Capture the cell that displays the provided text and extract its [x, y] central coordinate. 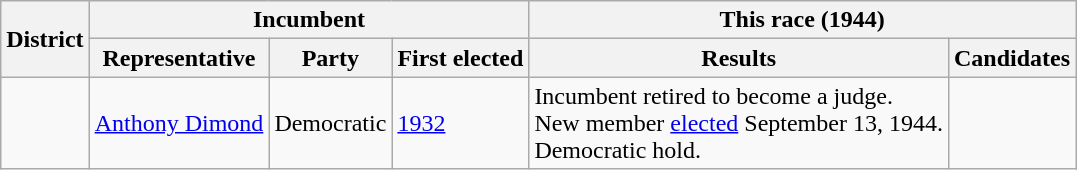
Anthony Dimond [179, 123]
Democratic [330, 123]
Incumbent retired to become a judge.New member elected September 13, 1944.Democratic hold. [739, 123]
Candidates [1012, 58]
Results [739, 58]
1932 [460, 123]
This race (1944) [802, 20]
District [45, 39]
Party [330, 58]
Representative [179, 58]
First elected [460, 58]
Incumbent [309, 20]
